Output the (X, Y) coordinate of the center of the cell containing the given text.  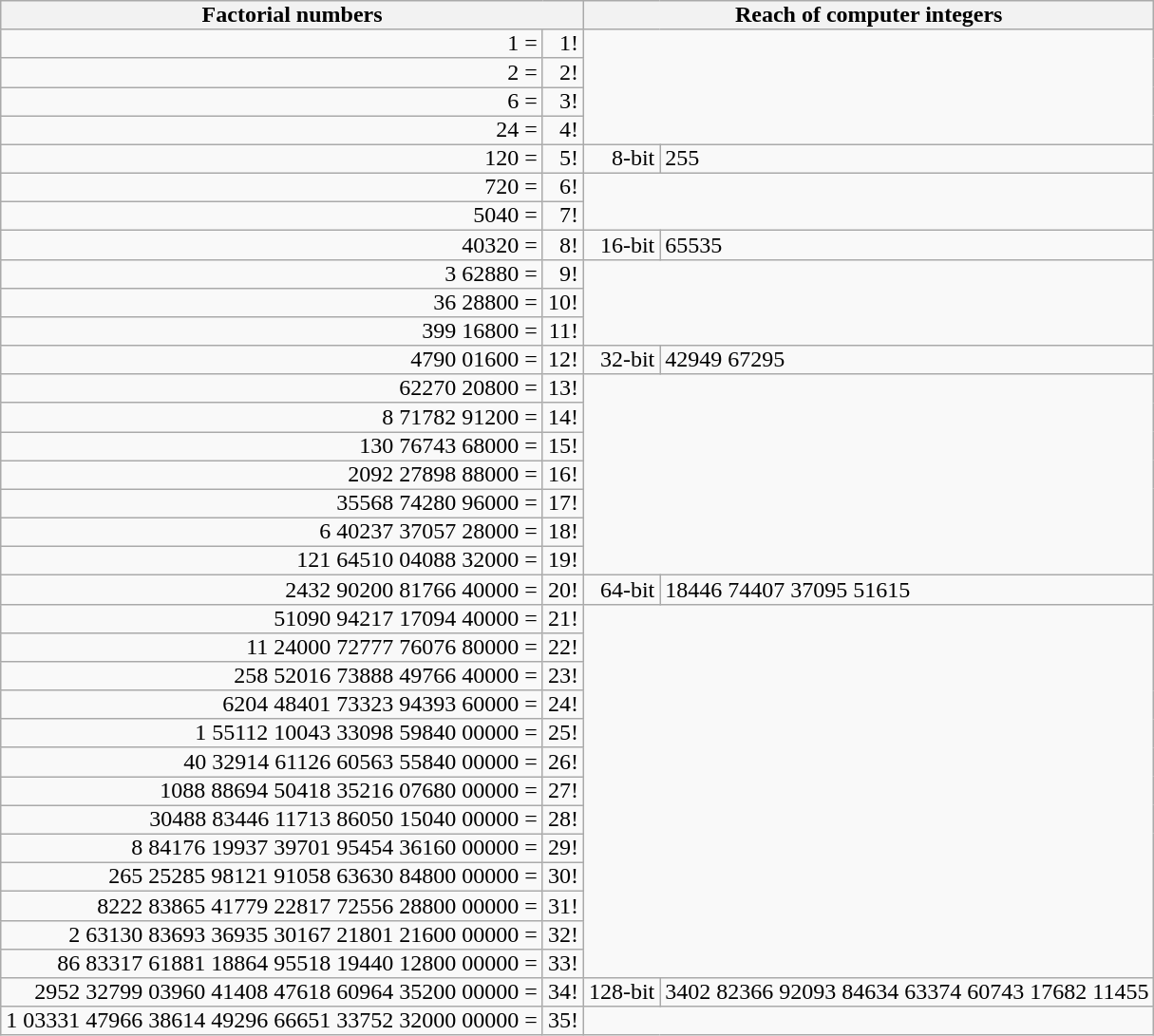
64-bit (621, 590)
4790 01600 = (272, 360)
6 40237 37057 28000 = (272, 532)
40320 = (272, 245)
Factorial numbers (293, 15)
2 = (272, 72)
27! (562, 791)
8-bit (621, 159)
35568 74280 96000 = (272, 503)
5040 = (272, 217)
3402 82366 92093 84634 63374 60743 17682 11455 (907, 992)
8! (562, 245)
30! (562, 876)
18446 74407 37095 51615 (907, 590)
2! (562, 72)
1! (562, 44)
17! (562, 503)
6 = (272, 102)
2092 27898 88000 = (272, 475)
34! (562, 992)
8 84176 19937 39701 95454 36160 00000 = (272, 848)
6204 48401 73323 94393 60000 = (272, 705)
20! (562, 590)
21! (562, 618)
23! (562, 676)
1 55112 10043 33098 59840 00000 = (272, 733)
86 83317 61881 18864 95518 19440 12800 00000 = (272, 963)
11! (562, 331)
18! (562, 532)
120 = (272, 159)
36 28800 = (272, 302)
15! (562, 446)
128-bit (621, 992)
14! (562, 417)
265 25285 98121 91058 63630 84800 00000 = (272, 876)
42949 67295 (907, 360)
32-bit (621, 360)
2 63130 83693 36935 30167 21801 21600 00000 = (272, 934)
16! (562, 475)
29! (562, 848)
7! (562, 217)
13! (562, 388)
51090 94217 17094 40000 = (272, 618)
32! (562, 934)
62270 20800 = (272, 388)
16-bit (621, 245)
399 16800 = (272, 331)
1 03331 47966 38614 49296 66651 33752 32000 00000 = (272, 1021)
33! (562, 963)
130 76743 68000 = (272, 446)
24! (562, 705)
35! (562, 1021)
28! (562, 819)
6! (562, 187)
5! (562, 159)
4! (562, 130)
2952 32799 03960 41408 47618 60964 35200 00000 = (272, 992)
258 52016 73888 49766 40000 = (272, 676)
30488 83446 11713 86050 15040 00000 = (272, 819)
19! (562, 561)
1 = (272, 44)
31! (562, 906)
25! (562, 733)
720 = (272, 187)
11 24000 72777 76076 80000 = (272, 647)
22! (562, 647)
26! (562, 762)
8222 83865 41779 22817 72556 28800 00000 = (272, 906)
1088 88694 50418 35216 07680 00000 = (272, 791)
Reach of computer integers (868, 15)
121 64510 04088 32000 = (272, 561)
2432 90200 81766 40000 = (272, 590)
9! (562, 273)
12! (562, 360)
8 71782 91200 = (272, 417)
10! (562, 302)
24 = (272, 130)
3 62880 = (272, 273)
255 (907, 159)
65535 (907, 245)
40 32914 61126 60563 55840 00000 = (272, 762)
3! (562, 102)
